Output the [x, y] coordinate of the center of the cell containing the given text.  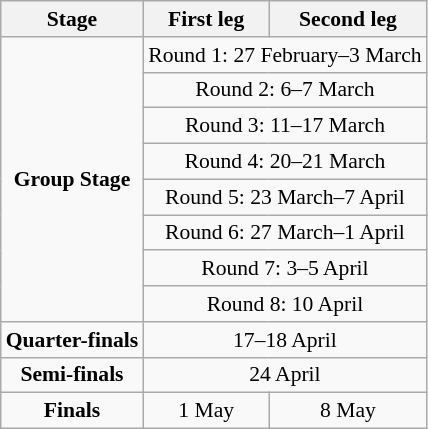
8 May [348, 411]
17–18 April [285, 340]
1 May [206, 411]
Round 2: 6–7 March [285, 90]
Round 3: 11–17 March [285, 126]
Finals [72, 411]
Round 4: 20–21 March [285, 162]
Group Stage [72, 180]
Round 6: 27 March–1 April [285, 233]
Round 1: 27 February–3 March [285, 55]
Semi-finals [72, 375]
First leg [206, 19]
Stage [72, 19]
Round 5: 23 March–7 April [285, 197]
Second leg [348, 19]
Quarter-finals [72, 340]
24 April [285, 375]
Round 8: 10 April [285, 304]
Round 7: 3–5 April [285, 269]
